Provide the [x, y] coordinate of the cell's center where the given text is located.  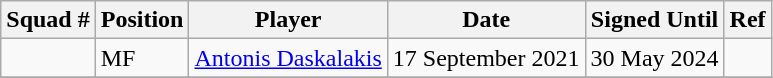
MF [142, 58]
Position [142, 20]
Antonis Daskalakis [288, 58]
Squad # [48, 20]
Date [486, 20]
Player [288, 20]
30 May 2024 [654, 58]
Signed Until [654, 20]
17 September 2021 [486, 58]
Ref [748, 20]
